Return (x, y) of the center of cell containing provided text 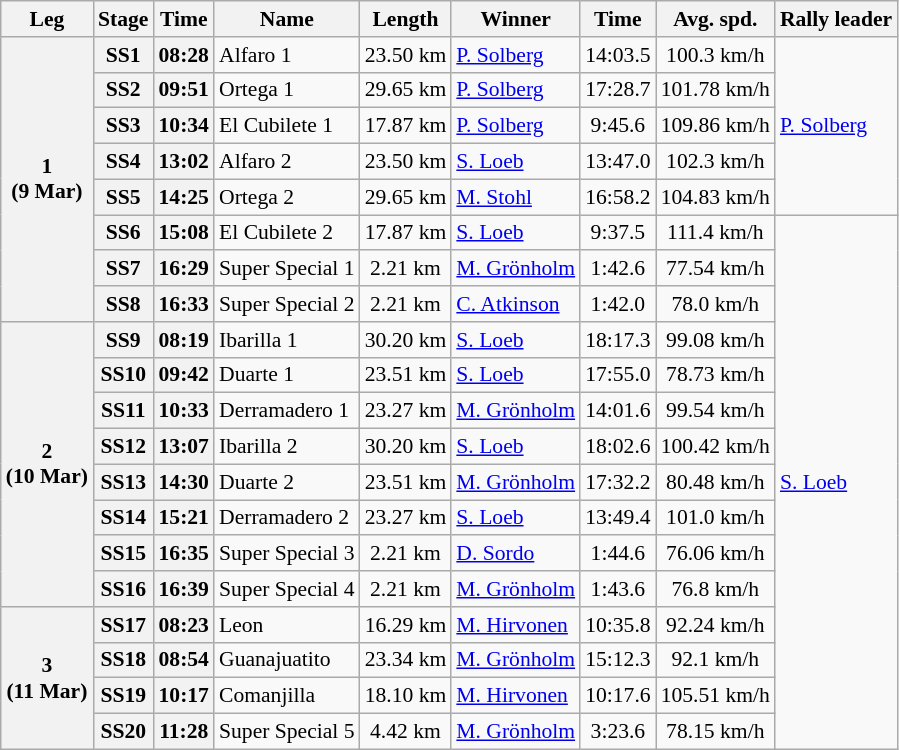
18:17.3 (618, 340)
10:35.8 (618, 625)
14:30 (183, 482)
10:34 (183, 126)
102.3 km/h (716, 162)
SS5 (123, 197)
18:02.6 (618, 447)
SS4 (123, 162)
Ibarilla 1 (287, 340)
80.48 km/h (716, 482)
1:43.6 (618, 589)
SS14 (123, 518)
18.10 km (406, 696)
13:47.0 (618, 162)
10:17.6 (618, 696)
Stage (123, 19)
13:49.4 (618, 518)
77.54 km/h (716, 269)
16:58.2 (618, 197)
SS10 (123, 375)
Rally leader (836, 19)
17:55.0 (618, 375)
El Cubilete 2 (287, 233)
16:39 (183, 589)
Duarte 1 (287, 375)
100.42 km/h (716, 447)
SS6 (123, 233)
1:42.6 (618, 269)
111.4 km/h (716, 233)
16.29 km (406, 625)
109.86 km/h (716, 126)
Name (287, 19)
9:45.6 (618, 126)
Ibarilla 2 (287, 447)
Duarte 2 (287, 482)
101.78 km/h (716, 90)
4.42 km (406, 732)
08:28 (183, 55)
17:28.7 (618, 90)
3(11 Mar) (47, 678)
Super Special 2 (287, 304)
Alfaro 2 (287, 162)
Length (406, 19)
16:35 (183, 554)
78.15 km/h (716, 732)
Super Special 3 (287, 554)
13:02 (183, 162)
15:12.3 (618, 660)
SS2 (123, 90)
16:33 (183, 304)
Avg. spd. (716, 19)
SS11 (123, 411)
SS17 (123, 625)
92.1 km/h (716, 660)
Winner (516, 19)
08:19 (183, 340)
D. Sordo (516, 554)
99.08 km/h (716, 340)
105.51 km/h (716, 696)
23.34 km (406, 660)
3:23.6 (618, 732)
Alfaro 1 (287, 55)
1:44.6 (618, 554)
10:17 (183, 696)
09:51 (183, 90)
9:37.5 (618, 233)
SS3 (123, 126)
SS15 (123, 554)
Derramadero 1 (287, 411)
17:32.2 (618, 482)
Leg (47, 19)
Comanjilla (287, 696)
SS7 (123, 269)
99.54 km/h (716, 411)
1:42.0 (618, 304)
08:54 (183, 660)
Guanajuatito (287, 660)
Super Special 5 (287, 732)
09:42 (183, 375)
Ortega 2 (287, 197)
15:21 (183, 518)
14:03.5 (618, 55)
SS16 (123, 589)
78.0 km/h (716, 304)
78.73 km/h (716, 375)
SS12 (123, 447)
SS9 (123, 340)
76.8 km/h (716, 589)
SS1 (123, 55)
92.24 km/h (716, 625)
El Cubilete 1 (287, 126)
Ortega 1 (287, 90)
11:28 (183, 732)
Super Special 1 (287, 269)
14:01.6 (618, 411)
Leon (287, 625)
16:29 (183, 269)
14:25 (183, 197)
1(9 Mar) (47, 180)
2(10 Mar) (47, 464)
Derramadero 2 (287, 518)
SS13 (123, 482)
SS19 (123, 696)
SS8 (123, 304)
SS18 (123, 660)
C. Atkinson (516, 304)
Super Special 4 (287, 589)
100.3 km/h (716, 55)
76.06 km/h (716, 554)
13:07 (183, 447)
101.0 km/h (716, 518)
SS20 (123, 732)
08:23 (183, 625)
104.83 km/h (716, 197)
M. Stohl (516, 197)
10:33 (183, 411)
15:08 (183, 233)
